Output the (x, y) coordinate of the center of the cell containing the given text.  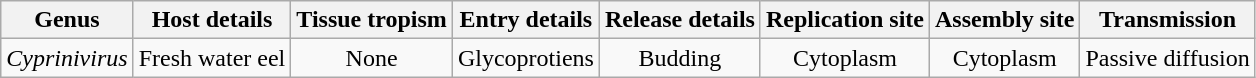
Replication site (844, 20)
None (372, 58)
Assembly site (1005, 20)
Fresh water eel (212, 58)
Budding (680, 58)
Transmission (1168, 20)
Tissue tropism (372, 20)
Passive diffusion (1168, 58)
Cyprinivirus (67, 58)
Glycoprotiens (526, 58)
Genus (67, 20)
Entry details (526, 20)
Release details (680, 20)
Host details (212, 20)
